Scan for the cell matching the given text and deliver its (X, Y) coordinate at center. 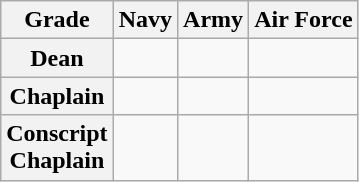
ConscriptChaplain (57, 148)
Chaplain (57, 96)
Army (214, 20)
Grade (57, 20)
Dean (57, 58)
Navy (145, 20)
Air Force (304, 20)
